Provide the [X, Y] coordinate of the cell's center where the given text is located.  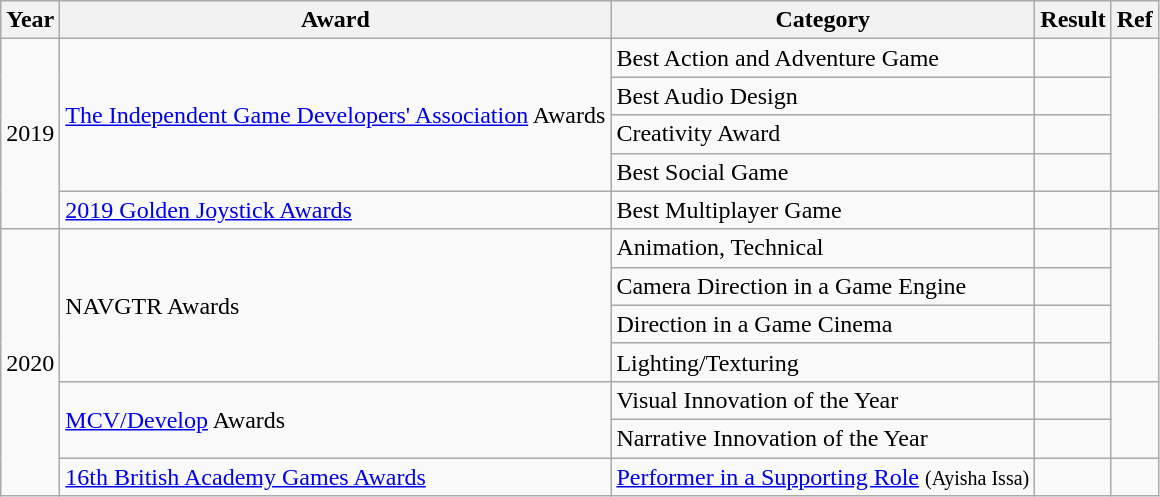
The Independent Game Developers' Association Awards [336, 115]
Best Action and Adventure Game [823, 58]
Visual Innovation of the Year [823, 400]
Direction in a Game Cinema [823, 324]
Best Social Game [823, 172]
Best Multiplayer Game [823, 210]
2019 Golden Joystick Awards [336, 210]
Year [30, 20]
Best Audio Design [823, 96]
2020 [30, 362]
Ref [1134, 20]
Award [336, 20]
Performer in a Supporting Role (Ayisha Issa) [823, 477]
MCV/Develop Awards [336, 419]
Result [1073, 20]
2019 [30, 134]
Camera Direction in a Game Engine [823, 286]
Narrative Innovation of the Year [823, 438]
Animation, Technical [823, 248]
Creativity Award [823, 134]
Category [823, 20]
16th British Academy Games Awards [336, 477]
Lighting/Texturing [823, 362]
NAVGTR Awards [336, 305]
